Return the (x, y) coordinate for the center point of the cell that contains the specified text.  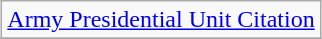
Army Presidential Unit Citation (161, 20)
